Output the (x, y) coordinate of the center of the cell containing the given text.  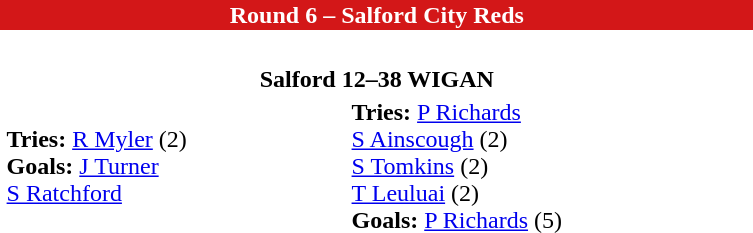
Salford 12–38 WIGAN (376, 79)
Round 6 – Salford City Reds (377, 15)
